Capture the cell that displays the provided text and extract its (x, y) central coordinate. 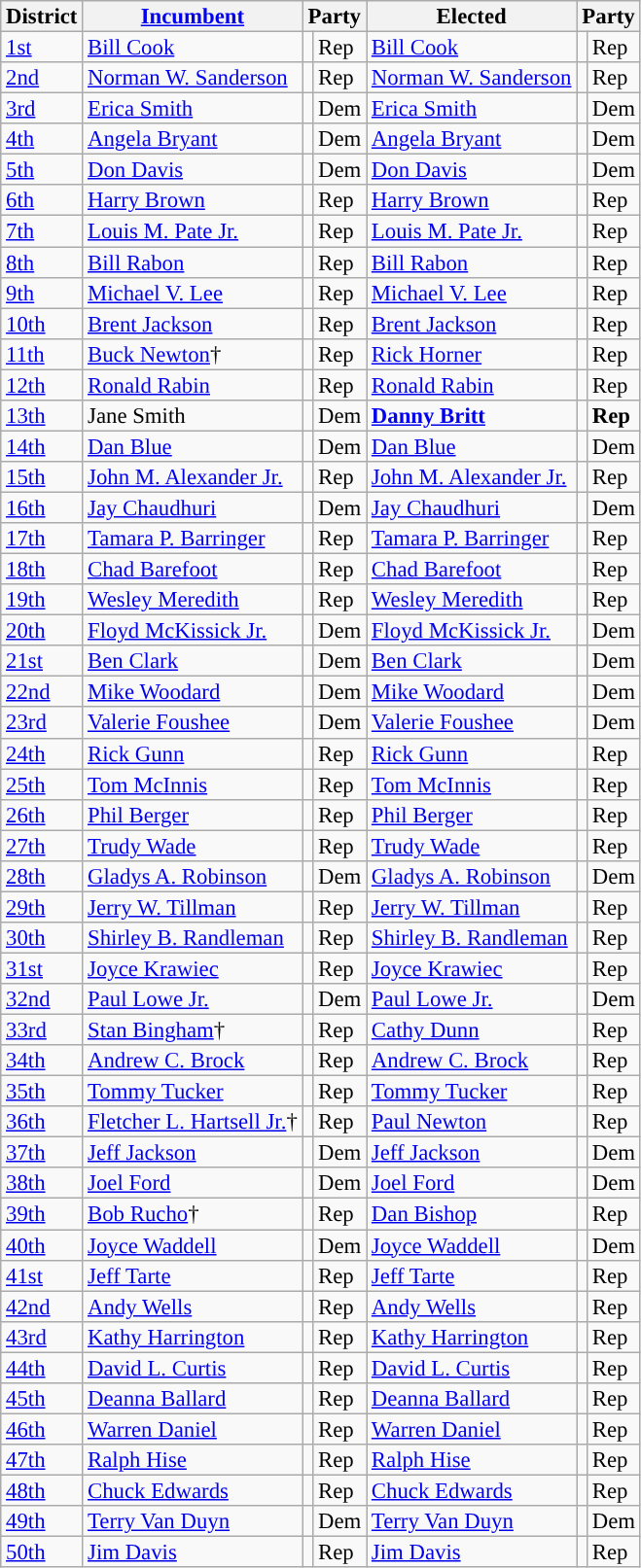
50th (42, 1552)
26th (42, 815)
Incumbent (193, 17)
21st (42, 661)
Jane Smith (193, 416)
31st (42, 968)
49th (42, 1521)
Dan Bishop (472, 1214)
Fletcher L. Hartsell Jr.† (193, 1122)
23rd (42, 723)
13th (42, 416)
6th (42, 200)
2nd (42, 78)
Stan Bingham† (193, 1030)
7th (42, 231)
19th (42, 600)
District (42, 17)
1st (42, 48)
12th (42, 385)
32nd (42, 999)
37th (42, 1153)
39th (42, 1214)
45th (42, 1399)
3rd (42, 109)
Cathy Dunn (472, 1030)
9th (42, 293)
5th (42, 170)
38th (42, 1184)
48th (42, 1490)
33rd (42, 1030)
Buck Newton† (193, 354)
25th (42, 784)
Rick Horner (472, 354)
29th (42, 907)
10th (42, 324)
20th (42, 631)
Bob Rucho† (193, 1214)
Elected (472, 17)
4th (42, 139)
47th (42, 1460)
43rd (42, 1337)
Danny Britt (472, 416)
8th (42, 262)
24th (42, 753)
35th (42, 1092)
17th (42, 539)
27th (42, 846)
11th (42, 354)
14th (42, 446)
41st (42, 1275)
28th (42, 877)
42nd (42, 1307)
30th (42, 938)
18th (42, 570)
34th (42, 1061)
36th (42, 1122)
40th (42, 1245)
Paul Newton (472, 1122)
44th (42, 1368)
15th (42, 477)
46th (42, 1429)
22nd (42, 692)
16th (42, 507)
